Extract the (X, Y) coordinate from the center of the cell holding the provided text.  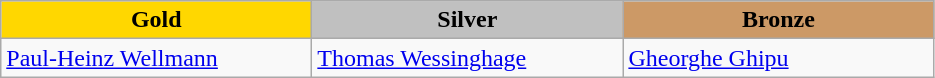
Paul-Heinz Wellmann (156, 58)
Gheorghe Ghipu (778, 58)
Bronze (778, 20)
Gold (156, 20)
Thomas Wessinghage (468, 58)
Silver (468, 20)
